Pinpoint the cell where the given text exists, returning its (X, Y) midpoint coordinate. 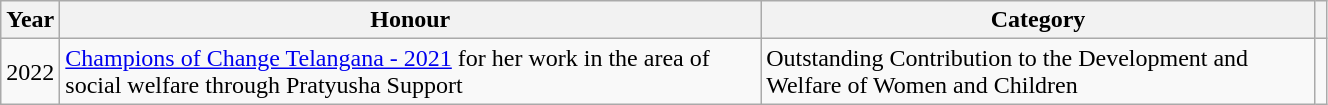
Honour (410, 20)
Year (30, 20)
Category (1038, 20)
Champions of Change Telangana - 2021 for her work in the area of social welfare through Pratyusha Support (410, 72)
Outstanding Contribution to the Development and Welfare of Women and Children (1038, 72)
2022 (30, 72)
